Capture the cell that displays the provided text and extract its [X, Y] central coordinate. 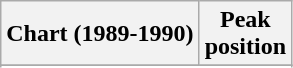
Peakposition [245, 34]
Chart (1989-1990) [100, 34]
